Locate the cell with the specified text and output its (x, y) center coordinate. 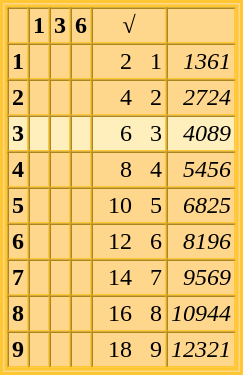
6 3 (130, 134)
9 (18, 350)
4 2 (130, 98)
2724 (200, 98)
5 (18, 206)
12 6 (130, 242)
4089 (200, 134)
5456 (200, 170)
2 1 (130, 62)
12321 (200, 350)
9569 (200, 278)
√ (130, 26)
2 (18, 98)
8196 (200, 242)
8 (18, 314)
14 7 (130, 278)
10944 (200, 314)
8 4 (130, 170)
10 5 (130, 206)
1361 (200, 62)
16 8 (130, 314)
6825 (200, 206)
4 (18, 170)
18 9 (130, 350)
7 (18, 278)
